Find where the given text appears and provide that cell's center as (X, Y) coordinate. 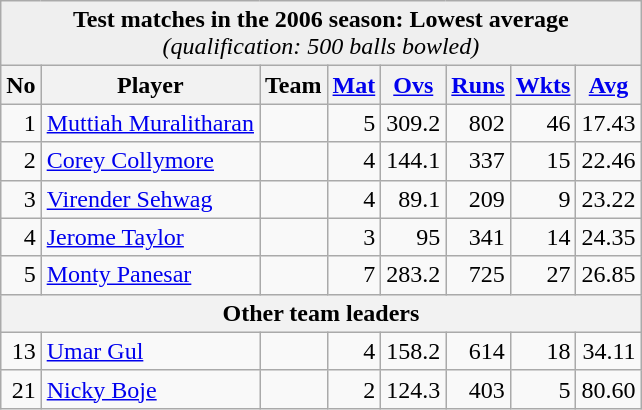
Wkts (543, 85)
18 (543, 351)
Muttiah Muralitharan (150, 123)
614 (478, 351)
24.35 (608, 237)
89.1 (414, 199)
22.46 (608, 161)
725 (478, 275)
124.3 (414, 389)
337 (478, 161)
27 (543, 275)
Virender Sehwag (150, 199)
21 (21, 389)
Team (294, 85)
309.2 (414, 123)
158.2 (414, 351)
Umar Gul (150, 351)
802 (478, 123)
Ovs (414, 85)
13 (21, 351)
34.11 (608, 351)
144.1 (414, 161)
46 (543, 123)
Test matches in the 2006 season: Lowest average(qualification: 500 balls bowled) (321, 34)
Mat (354, 85)
17.43 (608, 123)
Jerome Taylor (150, 237)
209 (478, 199)
Avg (608, 85)
Corey Collymore (150, 161)
No (21, 85)
Runs (478, 85)
Monty Panesar (150, 275)
7 (354, 275)
15 (543, 161)
283.2 (414, 275)
14 (543, 237)
26.85 (608, 275)
341 (478, 237)
23.22 (608, 199)
1 (21, 123)
Nicky Boje (150, 389)
Player (150, 85)
95 (414, 237)
9 (543, 199)
403 (478, 389)
80.60 (608, 389)
Other team leaders (321, 313)
